Identify which cell holds the provided text, then report its [x, y] central coordinate. 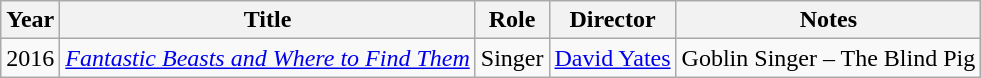
Fantastic Beasts and Where to Find Them [268, 58]
Year [30, 20]
Goblin Singer – The Blind Pig [828, 58]
David Yates [612, 58]
Singer [512, 58]
Title [268, 20]
2016 [30, 58]
Role [512, 20]
Director [612, 20]
Notes [828, 20]
